Return (x, y) of the center of cell containing provided text 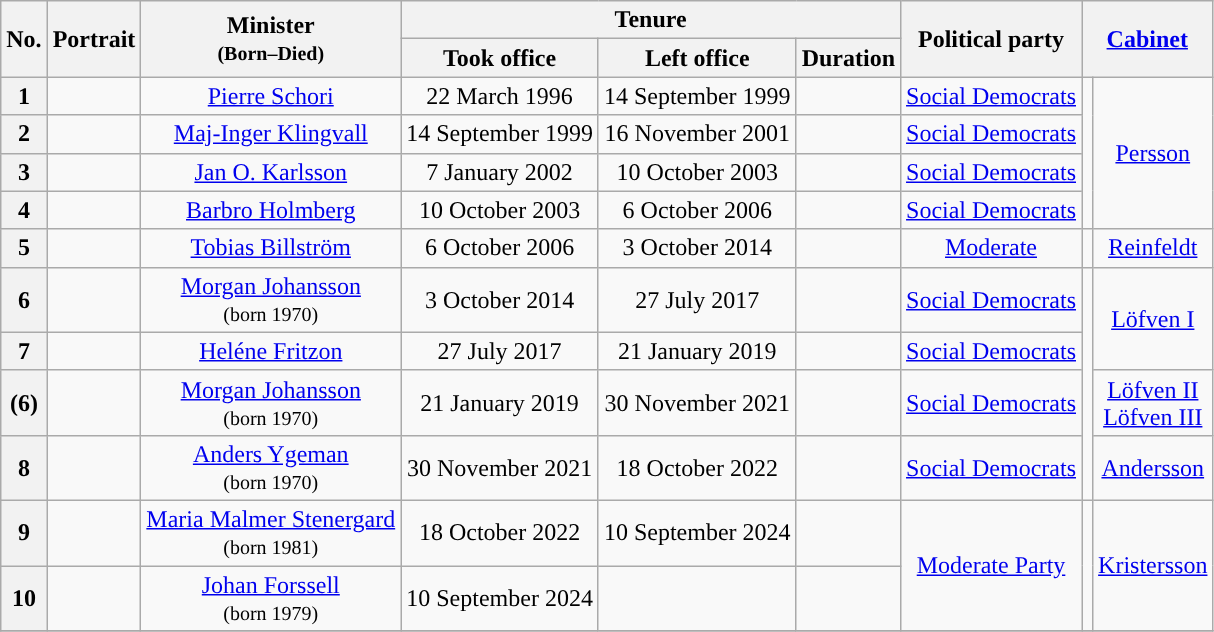
5 (24, 248)
Took office (500, 58)
Johan Forssell(born 1979) (271, 598)
7 (24, 351)
Reinfeldt (1153, 248)
Tenure (651, 20)
3 (24, 172)
4 (24, 210)
22 March 1996 (500, 96)
10 (24, 598)
Löfven I (1153, 318)
Duration (848, 58)
Andersson (1153, 468)
16 November 2001 (697, 134)
2 (24, 134)
7 January 2002 (500, 172)
9 (24, 532)
Left office (697, 58)
Löfven II Löfven III (1153, 402)
(6) (24, 402)
6 (24, 300)
Maj-Inger Klingvall (271, 134)
Cabinet (1148, 39)
Moderate Party (992, 565)
Moderate (992, 248)
Anders Ygeman(born 1970) (271, 468)
Heléne Fritzon (271, 351)
Pierre Schori (271, 96)
Kristersson (1153, 565)
Political party (992, 39)
Minister(Born–Died) (271, 39)
Tobias Billström (271, 248)
1 (24, 96)
Maria Malmer Stenergard(born 1981) (271, 532)
Portrait (94, 39)
8 (24, 468)
Persson (1153, 153)
Barbro Holmberg (271, 210)
No. (24, 39)
Jan O. Karlsson (271, 172)
